Extract the (X, Y) coordinate from the center of the cell holding the provided text.  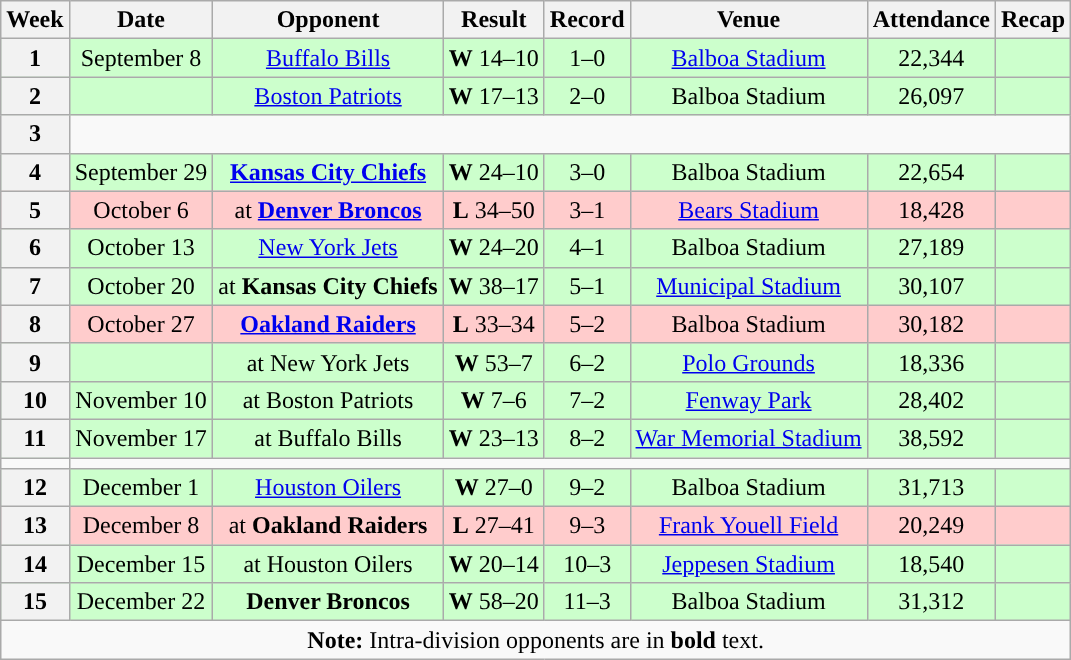
4 (35, 172)
15 (35, 602)
38,592 (931, 438)
W 27–0 (494, 488)
5 (35, 210)
New York Jets (328, 248)
3–0 (587, 172)
31,312 (931, 602)
30,107 (931, 286)
Bears Stadium (748, 210)
11 (35, 438)
at New York Jets (328, 362)
at Denver Broncos (328, 210)
Result (494, 20)
W 17–13 (494, 96)
2 (35, 96)
October 20 (141, 286)
8 (35, 324)
1–0 (587, 58)
December 1 (141, 488)
4–1 (587, 248)
11–3 (587, 602)
Date (141, 20)
at Boston Patriots (328, 400)
October 27 (141, 324)
Frank Youell Field (748, 526)
at Buffalo Bills (328, 438)
Kansas City Chiefs (328, 172)
W 38–17 (494, 286)
6 (35, 248)
Houston Oilers (328, 488)
Recap (1034, 20)
28,402 (931, 400)
3–1 (587, 210)
Opponent (328, 20)
Oakland Raiders (328, 324)
18,540 (931, 564)
September 29 (141, 172)
Week (35, 20)
Note: Intra-division opponents are in bold text. (536, 640)
7–2 (587, 400)
W 24–20 (494, 248)
30,182 (931, 324)
W 20–14 (494, 564)
at Houston Oilers (328, 564)
12 (35, 488)
at Kansas City Chiefs (328, 286)
December 22 (141, 602)
3 (35, 134)
November 10 (141, 400)
Attendance (931, 20)
8–2 (587, 438)
Fenway Park (748, 400)
7 (35, 286)
10–3 (587, 564)
Venue (748, 20)
31,713 (931, 488)
Denver Broncos (328, 602)
War Memorial Stadium (748, 438)
W 14–10 (494, 58)
18,428 (931, 210)
W 23–13 (494, 438)
27,189 (931, 248)
October 13 (141, 248)
26,097 (931, 96)
20,249 (931, 526)
October 6 (141, 210)
L 33–34 (494, 324)
November 17 (141, 438)
1 (35, 58)
December 8 (141, 526)
Jeppesen Stadium (748, 564)
December 15 (141, 564)
at Oakland Raiders (328, 526)
9 (35, 362)
Boston Patriots (328, 96)
10 (35, 400)
W 53–7 (494, 362)
W 24–10 (494, 172)
W 7–6 (494, 400)
9–3 (587, 526)
Record (587, 20)
Municipal Stadium (748, 286)
5–2 (587, 324)
9–2 (587, 488)
14 (35, 564)
13 (35, 526)
22,654 (931, 172)
September 8 (141, 58)
L 34–50 (494, 210)
5–1 (587, 286)
Buffalo Bills (328, 58)
6–2 (587, 362)
18,336 (931, 362)
L 27–41 (494, 526)
2–0 (587, 96)
22,344 (931, 58)
Polo Grounds (748, 362)
W 58–20 (494, 602)
